Find where the given text appears and provide that cell's center as [x, y] coordinate. 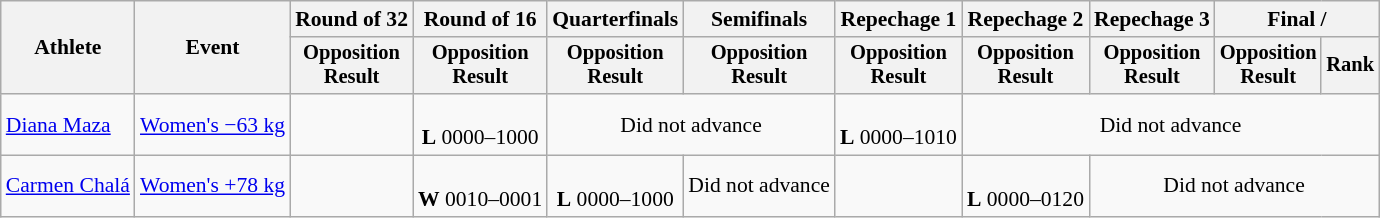
Semifinals [759, 19]
Rank [1350, 66]
Diana Maza [68, 124]
Final / [1297, 19]
L 0000–1010 [898, 124]
Women's −63 kg [212, 124]
Athlete [68, 48]
Carmen Chalá [68, 186]
Round of 16 [480, 19]
Quarterfinals [615, 19]
L 0000–0120 [1026, 186]
Repechage 1 [898, 19]
Repechage 3 [1152, 19]
Event [212, 48]
W 0010–0001 [480, 186]
Women's +78 kg [212, 186]
Round of 32 [352, 19]
Repechage 2 [1026, 19]
